Search for the cell housing the specified text and yield its (x, y) center coordinate. 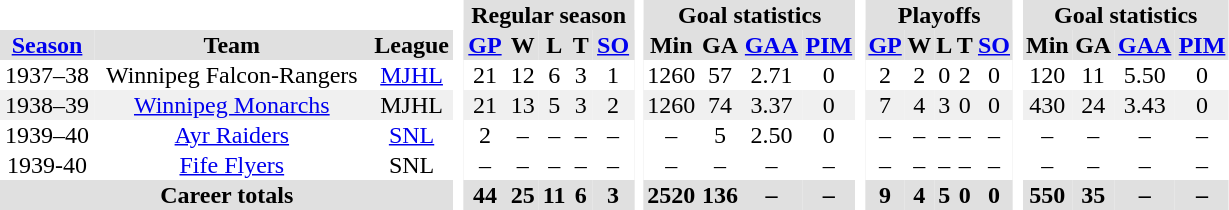
5.50 (1144, 75)
Regular season (548, 15)
2.50 (772, 135)
Ayr Raiders (232, 135)
44 (484, 195)
1939-40 (47, 165)
2.71 (772, 75)
Season (47, 45)
550 (1048, 195)
1938–39 (47, 105)
35 (1093, 195)
12 (523, 75)
3.37 (772, 105)
1939–40 (47, 135)
1 (613, 75)
57 (720, 75)
1937–38 (47, 75)
2520 (672, 195)
430 (1048, 105)
League (412, 45)
Winnipeg Falcon-Rangers (232, 75)
13 (523, 105)
Team (232, 45)
Fife Flyers (232, 165)
Playoffs (938, 15)
Winnipeg Monarchs (232, 105)
24 (1093, 105)
9 (884, 195)
136 (720, 195)
25 (523, 195)
74 (720, 105)
7 (884, 105)
Career totals (227, 195)
120 (1048, 75)
3.43 (1144, 105)
